Search for the cell housing the specified text and yield its (x, y) center coordinate. 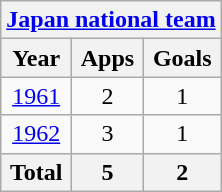
Apps (108, 58)
Japan national team (111, 20)
Year (36, 58)
Total (36, 172)
1961 (36, 96)
3 (108, 134)
1962 (36, 134)
5 (108, 172)
Goals (182, 58)
